Scan for the cell matching the given text and deliver its (X, Y) coordinate at center. 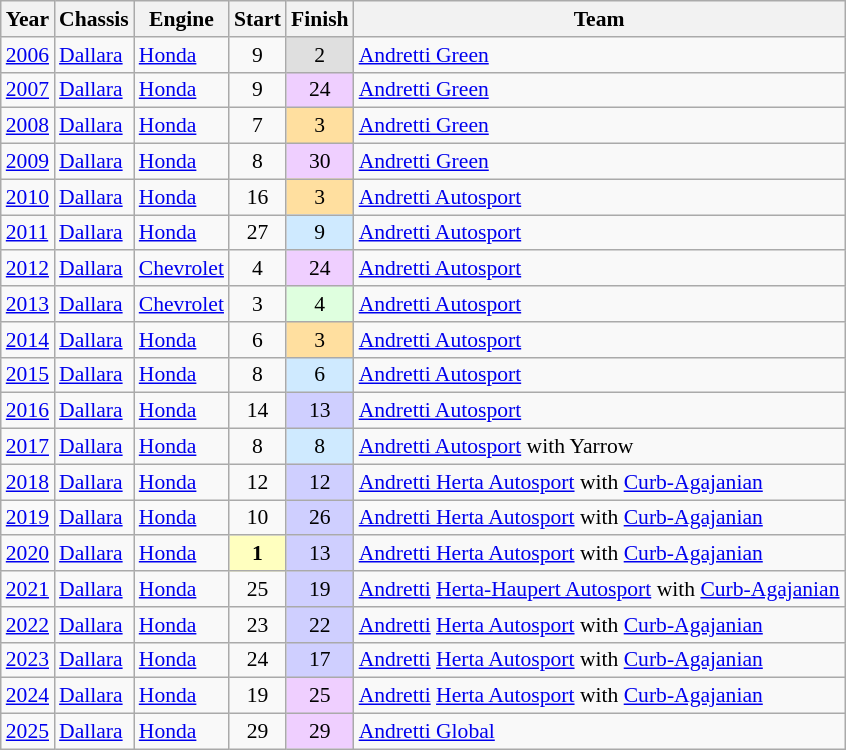
2013 (28, 304)
27 (258, 233)
2016 (28, 411)
2021 (28, 589)
16 (258, 197)
7 (258, 126)
2010 (28, 197)
10 (258, 518)
Finish (320, 19)
2020 (28, 554)
2019 (28, 518)
2024 (28, 696)
2 (320, 55)
2023 (28, 660)
2022 (28, 625)
2006 (28, 55)
23 (258, 625)
2008 (28, 126)
2017 (28, 447)
2012 (28, 269)
Andretti Herta-Haupert Autosport with Curb-Agajanian (600, 589)
Chassis (94, 19)
2015 (28, 375)
Start (258, 19)
Engine (182, 19)
2014 (28, 340)
Year (28, 19)
17 (320, 660)
2018 (28, 482)
22 (320, 625)
2011 (28, 233)
Team (600, 19)
2025 (28, 732)
30 (320, 162)
Andretti Autosport with Yarrow (600, 447)
Andretti Global (600, 732)
2009 (28, 162)
26 (320, 518)
1 (258, 554)
14 (258, 411)
2007 (28, 90)
